Detect which cell encompasses the target text, then output its (X, Y) center coordinate. 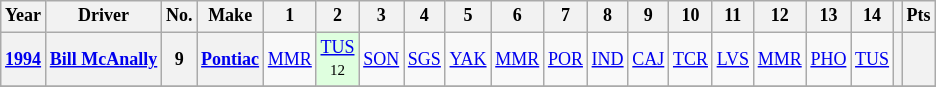
Pontiac (230, 59)
6 (518, 16)
13 (828, 16)
IND (608, 59)
1994 (24, 59)
2 (338, 16)
PHO (828, 59)
TUS (872, 59)
5 (468, 16)
7 (566, 16)
POR (566, 59)
11 (732, 16)
No. (180, 16)
SGS (425, 59)
Driver (103, 16)
3 (382, 16)
14 (872, 16)
CAJ (648, 59)
4 (425, 16)
Bill McAnally (103, 59)
Make (230, 16)
SON (382, 59)
8 (608, 16)
TCR (691, 59)
YAK (468, 59)
Pts (918, 16)
Year (24, 16)
1 (290, 16)
10 (691, 16)
LVS (732, 59)
12 (780, 16)
TUS12 (338, 59)
